Scan for the cell matching the given text and deliver its (X, Y) coordinate at center. 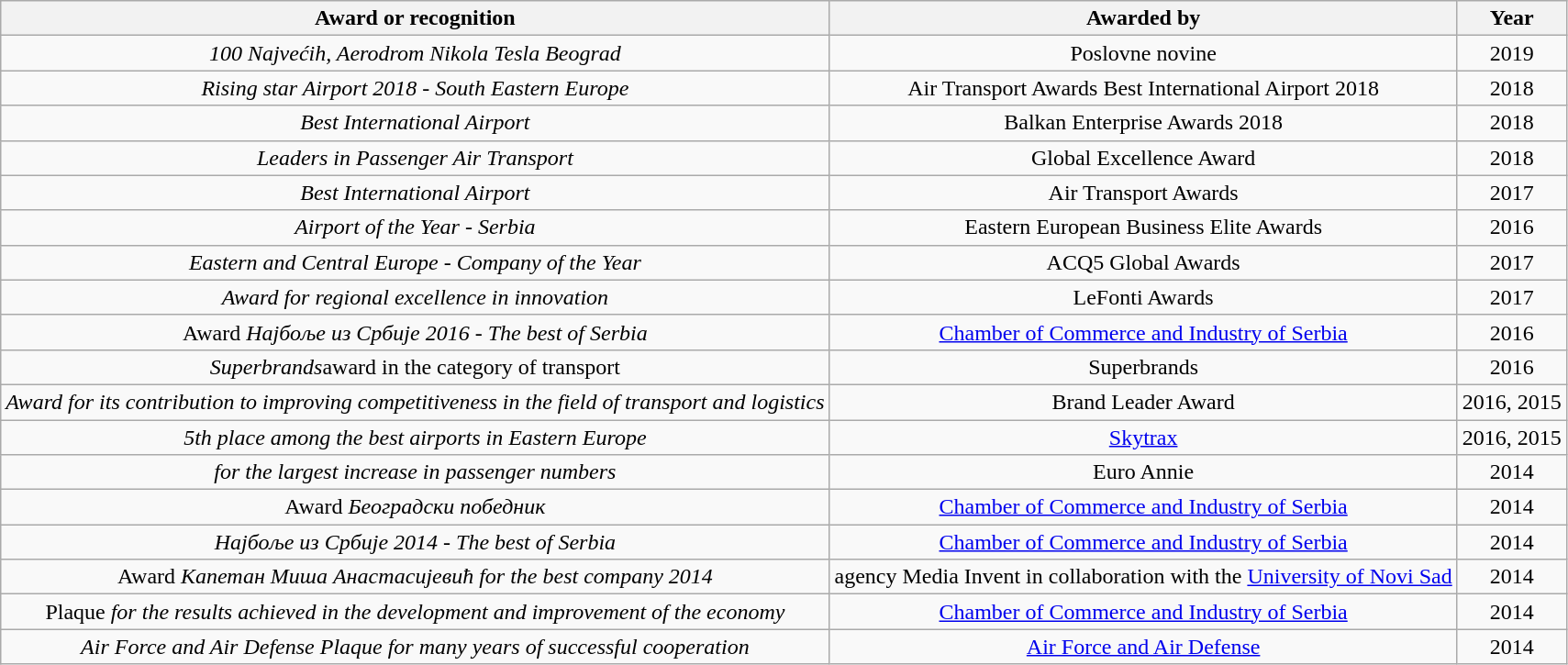
Air Transport Awards Best International Airport 2018 (1143, 88)
for the largest increase in passenger numbers (415, 472)
Superbrands (1143, 367)
Year (1512, 18)
Plaque for the results achieved in the development and improvement of the economy (415, 612)
LeFonti Awards (1143, 297)
Air Transport Awards (1143, 193)
Award or recognition (415, 18)
Air Force and Air Defense Plaque for many years of successful cooperation (415, 647)
Brand Leader Award (1143, 402)
100 Najvećih, Aerodrom Nikola Tesla Beograd (415, 53)
Airport of the Year - Serbia (415, 227)
ACQ5 Global Awards (1143, 262)
Award for regional excellence in innovation (415, 297)
Superbrandsaward in the category of transport (415, 367)
Award for its contribution to improving competitiveness in the field of transport and logistics (415, 402)
Poslovne novine (1143, 53)
Balkan Enterprise Awards 2018 (1143, 123)
5th place among the best airports in Eastern Europe (415, 438)
2019 (1512, 53)
Eastern European Business Elite Awards (1143, 227)
Leaders in Passenger Air Transport (415, 158)
Air Force and Air Defense (1143, 647)
Global Excellence Award (1143, 158)
Rising star Airport 2018 - South Eastern Europe (415, 88)
Euro Annie (1143, 472)
Skytrax (1143, 438)
Award Београдски победник (415, 507)
Awarded by (1143, 18)
Award Најбоље из Србије 2016 - The best of Serbia (415, 332)
Eastern and Central Europe - Company of the Year (415, 262)
Најбоље из Србије 2014 - The best of Serbia (415, 542)
Award Капетан Миша Анастасијевић for the best company 2014 (415, 577)
agency Media Invent in collaboration with the University of Novi Sad (1143, 577)
